Scan for the cell matching the given text and deliver its (X, Y) coordinate at center. 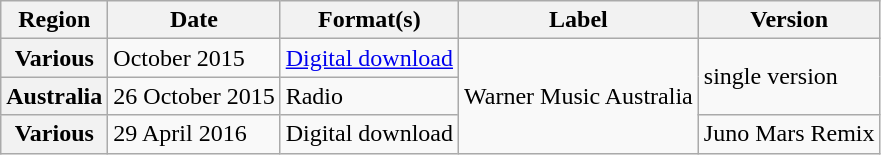
Radio (369, 96)
single version (789, 77)
26 October 2015 (194, 96)
Australia (54, 96)
Date (194, 20)
Label (579, 20)
October 2015 (194, 58)
Region (54, 20)
Version (789, 20)
Warner Music Australia (579, 96)
29 April 2016 (194, 134)
Juno Mars Remix (789, 134)
Format(s) (369, 20)
